Pinpoint the cell where the given text exists, returning its [x, y] midpoint coordinate. 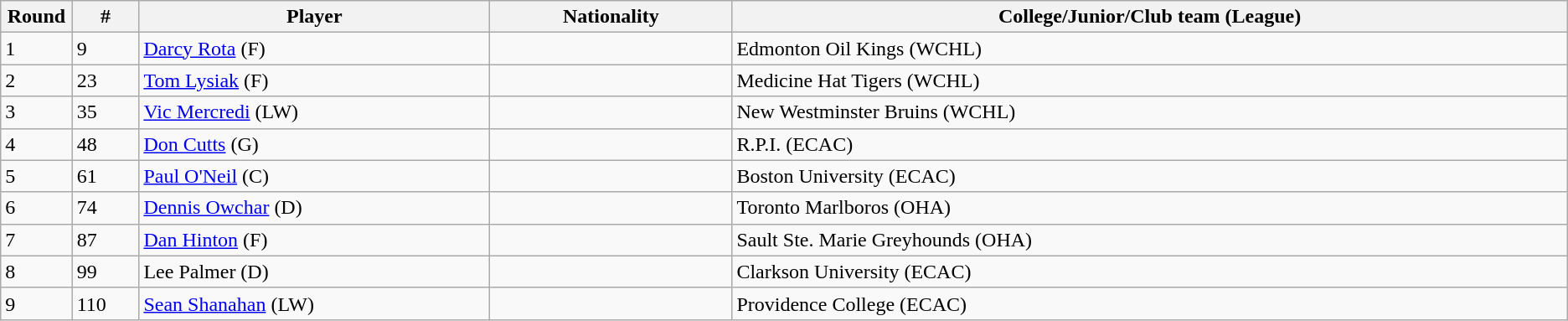
Player [315, 17]
Round [37, 17]
Tom Lysiak (F) [315, 80]
4 [37, 144]
110 [106, 303]
Sault Ste. Marie Greyhounds (OHA) [1149, 240]
R.P.I. (ECAC) [1149, 144]
6 [37, 208]
New Westminster Bruins (WCHL) [1149, 112]
87 [106, 240]
Vic Mercredi (LW) [315, 112]
Dan Hinton (F) [315, 240]
8 [37, 272]
35 [106, 112]
Clarkson University (ECAC) [1149, 272]
Dennis Owchar (D) [315, 208]
# [106, 17]
College/Junior/Club team (League) [1149, 17]
Providence College (ECAC) [1149, 303]
1 [37, 49]
61 [106, 176]
74 [106, 208]
2 [37, 80]
7 [37, 240]
Don Cutts (G) [315, 144]
Nationality [611, 17]
5 [37, 176]
Darcy Rota (F) [315, 49]
Medicine Hat Tigers (WCHL) [1149, 80]
23 [106, 80]
Paul O'Neil (C) [315, 176]
Edmonton Oil Kings (WCHL) [1149, 49]
Toronto Marlboros (OHA) [1149, 208]
Boston University (ECAC) [1149, 176]
99 [106, 272]
48 [106, 144]
Lee Palmer (D) [315, 272]
Sean Shanahan (LW) [315, 303]
3 [37, 112]
